Detect which cell encompasses the target text, then output its [X, Y] center coordinate. 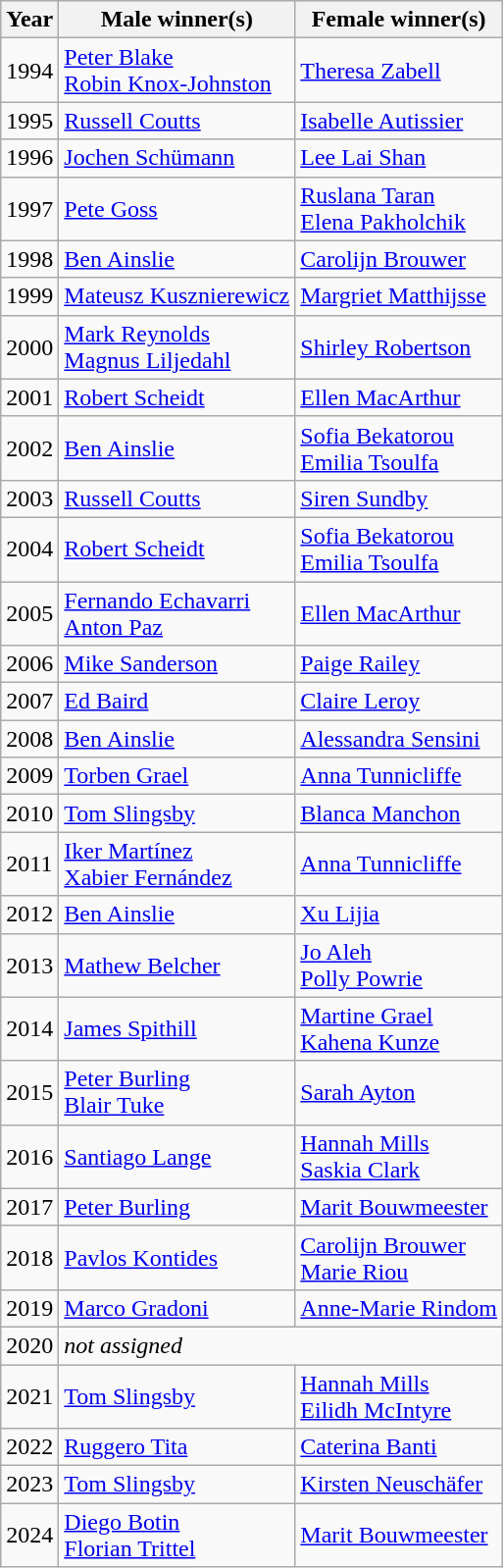
Lee Lai Shan [399, 158]
not assigned [280, 1345]
Peter Burling Blair Tuke [176, 1093]
1995 [29, 121]
Hannah Mills Saskia Clark [399, 1156]
Torben Grael [176, 776]
Iker Martínez Xabier Fernández [176, 863]
Pavlos Kontides [176, 1258]
1998 [29, 259]
2022 [29, 1447]
Female winner(s) [399, 20]
Jochen Schümann [176, 158]
2013 [29, 966]
1999 [29, 296]
2004 [29, 549]
Hannah Mills Eilidh McIntyre [399, 1395]
Jo Aleh Polly Powrie [399, 966]
Mathew Belcher [176, 966]
Caterina Banti [399, 1447]
2007 [29, 702]
2003 [29, 498]
Martine Grael Kahena Kunze [399, 1028]
Ruslana Taran Elena Pakholchik [399, 208]
2012 [29, 915]
Theresa Zabell [399, 71]
Santiago Lange [176, 1156]
2016 [29, 1156]
Fernando Echavarri Anton Paz [176, 612]
Carolijn Brouwer Marie Riou [399, 1258]
2001 [29, 397]
1996 [29, 158]
Peter Blake Robin Knox-Johnston [176, 71]
Mateusz Kusznierewicz [176, 296]
2019 [29, 1308]
Paige Railey [399, 664]
Alessandra Sensini [399, 739]
2011 [29, 863]
2023 [29, 1485]
Kirsten Neuschäfer [399, 1485]
2002 [29, 447]
Sarah Ayton [399, 1093]
2020 [29, 1345]
2014 [29, 1028]
Siren Sundby [399, 498]
2010 [29, 813]
2021 [29, 1395]
James Spithill [176, 1028]
Shirley Robertson [399, 347]
Ed Baird [176, 702]
1994 [29, 71]
2000 [29, 347]
2024 [29, 1535]
2018 [29, 1258]
Marco Gradoni [176, 1308]
2008 [29, 739]
Diego Botin Florian Trittel [176, 1535]
Peter Burling [176, 1207]
2006 [29, 664]
Carolijn Brouwer [399, 259]
Year [29, 20]
Mike Sanderson [176, 664]
Isabelle Autissier [399, 121]
Claire Leroy [399, 702]
2017 [29, 1207]
2005 [29, 612]
Margriet Matthijsse [399, 296]
Anne-Marie Rindom [399, 1308]
2015 [29, 1093]
2009 [29, 776]
1997 [29, 208]
Mark Reynolds Magnus Liljedahl [176, 347]
Ruggero Tita [176, 1447]
Xu Lijia [399, 915]
Pete Goss [176, 208]
Male winner(s) [176, 20]
Blanca Manchon [399, 813]
